Scan for the cell matching the given text and deliver its (x, y) coordinate at center. 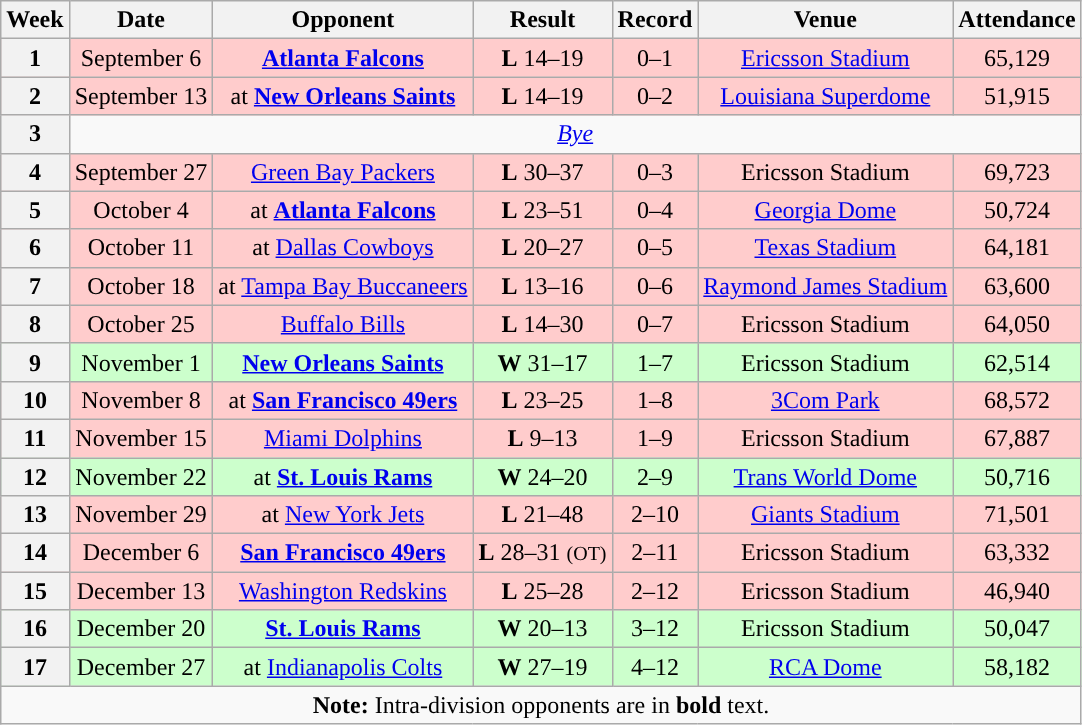
L 21–48 (542, 515)
1–8 (655, 400)
0–5 (655, 248)
9 (35, 362)
13 (35, 515)
Giants Stadium (826, 515)
San Francisco 49ers (343, 553)
2–11 (655, 553)
50,716 (1017, 477)
0–1 (655, 58)
W 24–20 (542, 477)
at St. Louis Rams (343, 477)
Buffalo Bills (343, 324)
November 29 (141, 515)
50,047 (1017, 629)
at Tampa Bay Buccaneers (343, 286)
15 (35, 591)
17 (35, 667)
W 31–17 (542, 362)
2–12 (655, 591)
1–7 (655, 362)
14 (35, 553)
Green Bay Packers (343, 172)
11 (35, 438)
71,501 (1017, 515)
0–7 (655, 324)
Date (141, 20)
St. Louis Rams (343, 629)
50,724 (1017, 210)
1–9 (655, 438)
Attendance (1017, 20)
Raymond James Stadium (826, 286)
67,887 (1017, 438)
L 20–27 (542, 248)
69,723 (1017, 172)
September 6 (141, 58)
November 15 (141, 438)
December 20 (141, 629)
62,514 (1017, 362)
1 (35, 58)
December 6 (141, 553)
L 25–28 (542, 591)
Miami Dolphins (343, 438)
Bye (575, 134)
November 8 (141, 400)
at Indianapolis Colts (343, 667)
Georgia Dome (826, 210)
0–6 (655, 286)
Note: Intra-division opponents are in bold text. (541, 705)
64,181 (1017, 248)
Trans World Dome (826, 477)
Week (35, 20)
October 18 (141, 286)
L 14–30 (542, 324)
2–10 (655, 515)
16 (35, 629)
at Dallas Cowboys (343, 248)
L 23–25 (542, 400)
W 20–13 (542, 629)
51,915 (1017, 96)
64,050 (1017, 324)
November 22 (141, 477)
4–12 (655, 667)
L 13–16 (542, 286)
2–9 (655, 477)
0–4 (655, 210)
Record (655, 20)
Result (542, 20)
at Atlanta Falcons (343, 210)
Louisiana Superdome (826, 96)
58,182 (1017, 667)
0–2 (655, 96)
September 27 (141, 172)
3Com Park (826, 400)
December 13 (141, 591)
7 (35, 286)
L 9–13 (542, 438)
8 (35, 324)
December 27 (141, 667)
at New York Jets (343, 515)
at New Orleans Saints (343, 96)
63,600 (1017, 286)
September 13 (141, 96)
Washington Redskins (343, 591)
October 11 (141, 248)
0–3 (655, 172)
6 (35, 248)
10 (35, 400)
W 27–19 (542, 667)
65,129 (1017, 58)
5 (35, 210)
46,940 (1017, 591)
68,572 (1017, 400)
RCA Dome (826, 667)
Venue (826, 20)
12 (35, 477)
Texas Stadium (826, 248)
October 4 (141, 210)
3 (35, 134)
at San Francisco 49ers (343, 400)
2 (35, 96)
Opponent (343, 20)
L 23–51 (542, 210)
Atlanta Falcons (343, 58)
63,332 (1017, 553)
L 30–37 (542, 172)
New Orleans Saints (343, 362)
October 25 (141, 324)
4 (35, 172)
L 28–31 (OT) (542, 553)
3–12 (655, 629)
November 1 (141, 362)
